Identify which cell holds the provided text, then report its [x, y] central coordinate. 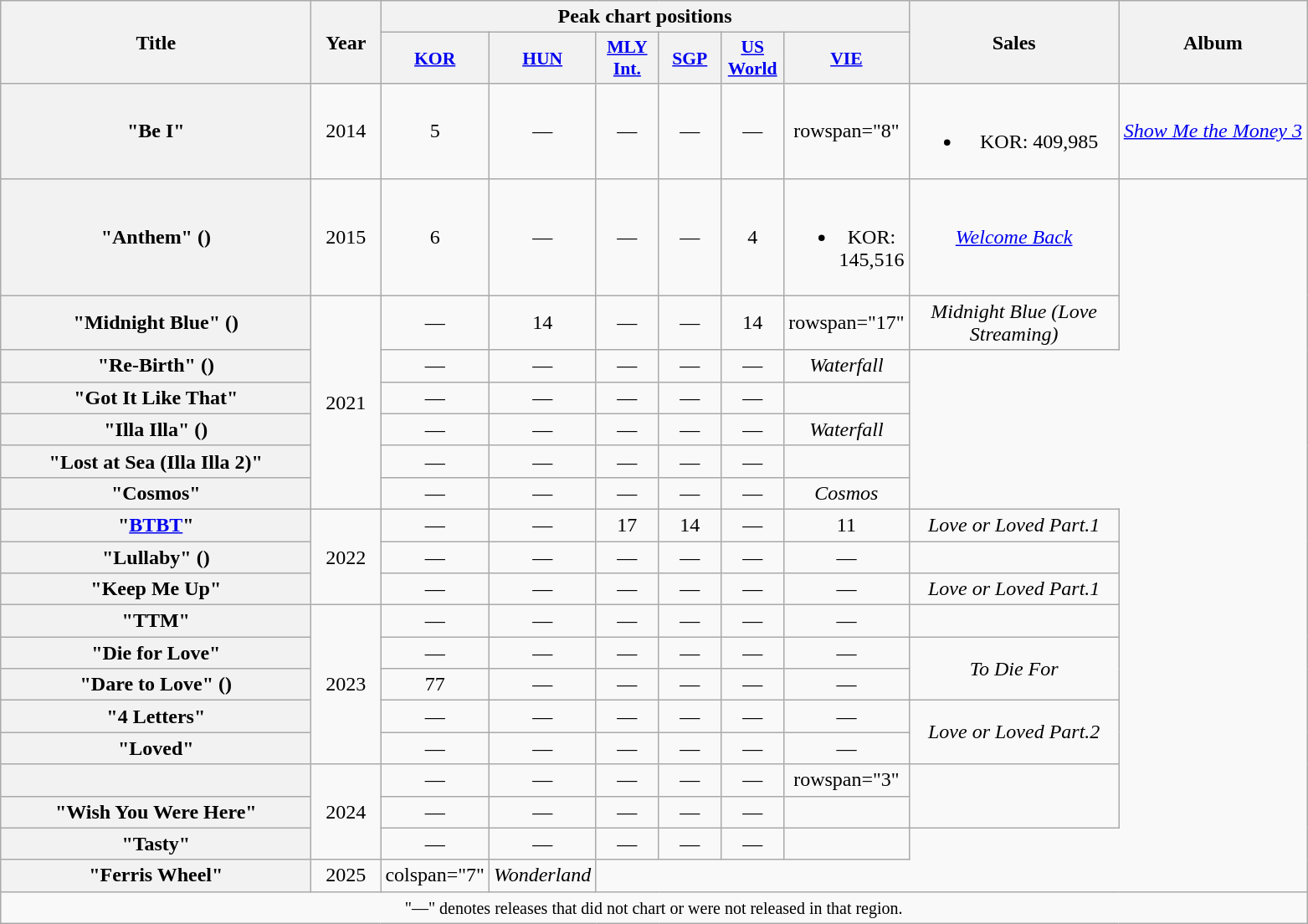
6 [435, 237]
"Illa Illa" () [156, 429]
"TTM" [156, 621]
"Die for Love" [156, 653]
Peak chart positions [644, 17]
KOR: 145,516 [847, 237]
Wonderland [542, 875]
"Anthem" () [156, 237]
Title [156, 42]
MLYInt. [628, 59]
11 [847, 525]
2021 [346, 402]
Sales [1014, 42]
"Got It Like That" [156, 398]
HUN [542, 59]
2024 [346, 812]
"Lullaby" () [156, 557]
KOR: 409,985 [1014, 131]
Midnight Blue (Love Streaming) [1014, 323]
"Ferris Wheel" [156, 875]
77 [435, 685]
2023 [346, 685]
Cosmos [847, 493]
"—" denotes releases that did not chart or were not released in that region. [654, 907]
2022 [346, 557]
"BTBT" [156, 525]
2014 [346, 131]
"Re-Birth" () [156, 366]
rowspan="17" [847, 323]
colspan="7" [435, 875]
"Cosmos" [156, 493]
SGP [690, 59]
5 [435, 131]
"Dare to Love" () [156, 685]
KOR [435, 59]
2015 [346, 237]
"Tasty" [156, 844]
"Loved" [156, 748]
"Wish You Were Here" [156, 812]
4 [753, 237]
"Midnight Blue" () [156, 323]
USWorld [753, 59]
rowspan="3" [847, 780]
"Lost at Sea (Illa Illa 2)" [156, 461]
17 [628, 525]
Album [1213, 42]
"4 Letters" [156, 716]
Love or Loved Part.2 [1014, 732]
Welcome Back [1014, 237]
Year [346, 42]
Show Me the Money 3 [1213, 131]
VIE [847, 59]
"Keep Me Up" [156, 589]
To Die For [1014, 669]
rowspan="8" [847, 131]
"Be I" [156, 131]
2025 [346, 875]
